Scan for the cell matching the given text and deliver its [x, y] coordinate at center. 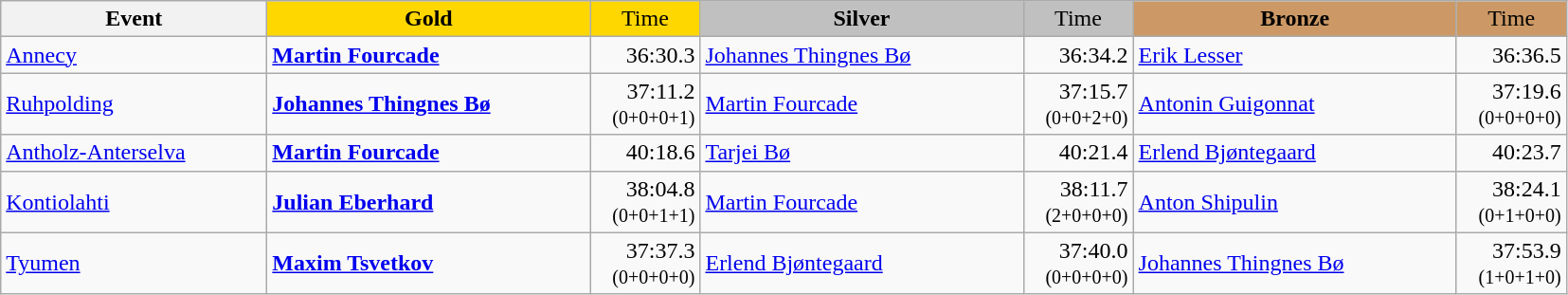
38:04.8(0+0+1+1) [645, 201]
36:34.2 [1078, 55]
Ruhpolding [135, 104]
37:40.0(0+0+0+0) [1078, 264]
37:11.2(0+0+0+1) [645, 104]
Kontiolahti [135, 201]
37:53.9(1+0+1+0) [1511, 264]
Anton Shipulin [1294, 201]
40:21.4 [1078, 153]
37:37.3(0+0+0+0) [645, 264]
Gold [428, 19]
Erik Lesser [1294, 55]
Tyumen [135, 264]
40:23.7 [1511, 153]
Bronze [1294, 19]
40:18.6 [645, 153]
Antonin Guigonnat [1294, 104]
Maxim Tsvetkov [428, 264]
Tarjei Bø [862, 153]
38:24.1(0+1+0+0) [1511, 201]
Annecy [135, 55]
38:11.7(2+0+0+0) [1078, 201]
36:36.5 [1511, 55]
Julian Eberhard [428, 201]
37:19.6(0+0+0+0) [1511, 104]
Silver [862, 19]
Event [135, 19]
Antholz-Anterselva [135, 153]
37:15.7(0+0+2+0) [1078, 104]
36:30.3 [645, 55]
